From the cell containing the given text, extract its center point as [x, y] coordinate. 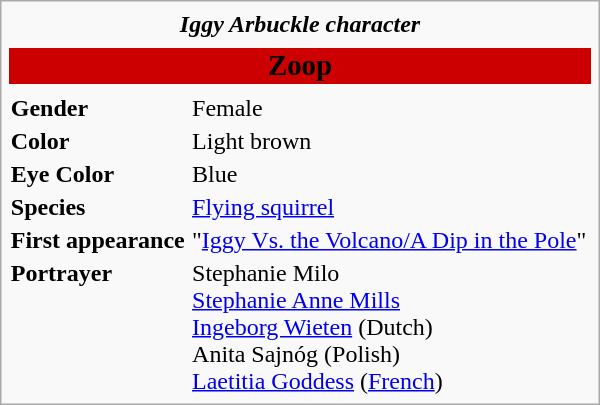
Color [98, 141]
Female [391, 108]
"Iggy Vs. the Volcano/A Dip in the Pole" [391, 240]
Portrayer [98, 327]
Light brown [391, 141]
Gender [98, 108]
Species [98, 207]
Zoop [300, 66]
Blue [391, 174]
Iggy Arbuckle character [300, 24]
Stephanie MiloStephanie Anne MillsIngeborg Wieten (Dutch)Anita Sajnóg (Polish)Laetitia Goddess (French) [391, 327]
Eye Color [98, 174]
First appearance [98, 240]
Flying squirrel [391, 207]
